Capture the cell that displays the provided text and extract its (X, Y) central coordinate. 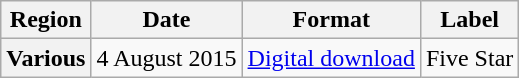
Various (46, 58)
Region (46, 20)
Date (166, 20)
4 August 2015 (166, 58)
Digital download (331, 58)
Five Star (469, 58)
Label (469, 20)
Format (331, 20)
